Provide the (X, Y) coordinate of the cell's center where the given text is located.  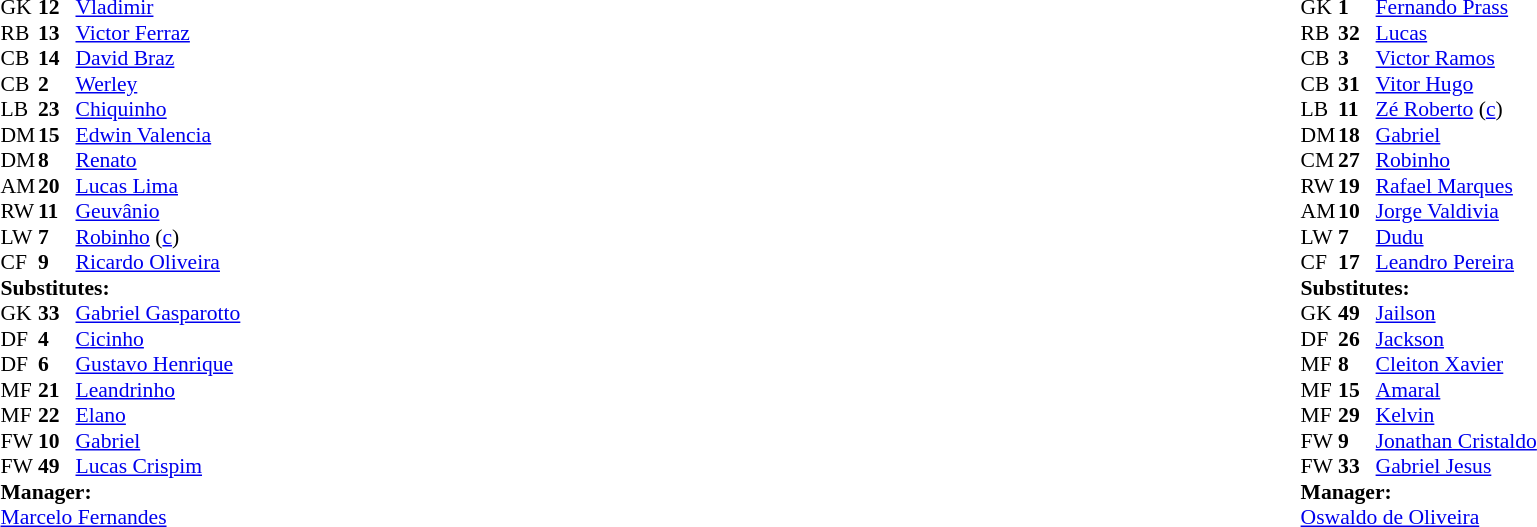
22 (57, 415)
Geuvânio (158, 211)
Jonathan Cristaldo (1456, 441)
Vitor Hugo (1456, 84)
Zé Roberto (c) (1456, 109)
Jailson (1456, 313)
Cleiton Xavier (1456, 365)
Robinho (c) (158, 237)
Victor Ferraz (158, 33)
Lucas Lima (158, 186)
Gustavo Henrique (158, 365)
Dudu (1456, 237)
Jorge Valdivia (1456, 211)
Werley (158, 84)
Edwin Valencia (158, 135)
Chiquinho (158, 109)
Kelvin (1456, 415)
29 (1357, 415)
David Braz (158, 59)
20 (57, 186)
Cicinho (158, 339)
32 (1357, 33)
27 (1357, 161)
Lucas (1456, 33)
Robinho (1456, 161)
Rafael Marques (1456, 186)
21 (57, 390)
CM (1320, 161)
Leandro Pereira (1456, 263)
Amaral (1456, 390)
2 (57, 84)
Ricardo Oliveira (158, 263)
Gabriel Jesus (1456, 467)
Leandrinho (158, 390)
26 (1357, 339)
17 (1357, 263)
Elano (158, 415)
14 (57, 59)
Jackson (1456, 339)
4 (57, 339)
Lucas Crispim (158, 467)
Renato (158, 161)
31 (1357, 84)
Victor Ramos (1456, 59)
6 (57, 365)
23 (57, 109)
18 (1357, 135)
13 (57, 33)
Gabriel Gasparotto (158, 313)
3 (1357, 59)
19 (1357, 186)
